For the text-containing cell, return its midpoint in (X, Y) coordinate format. 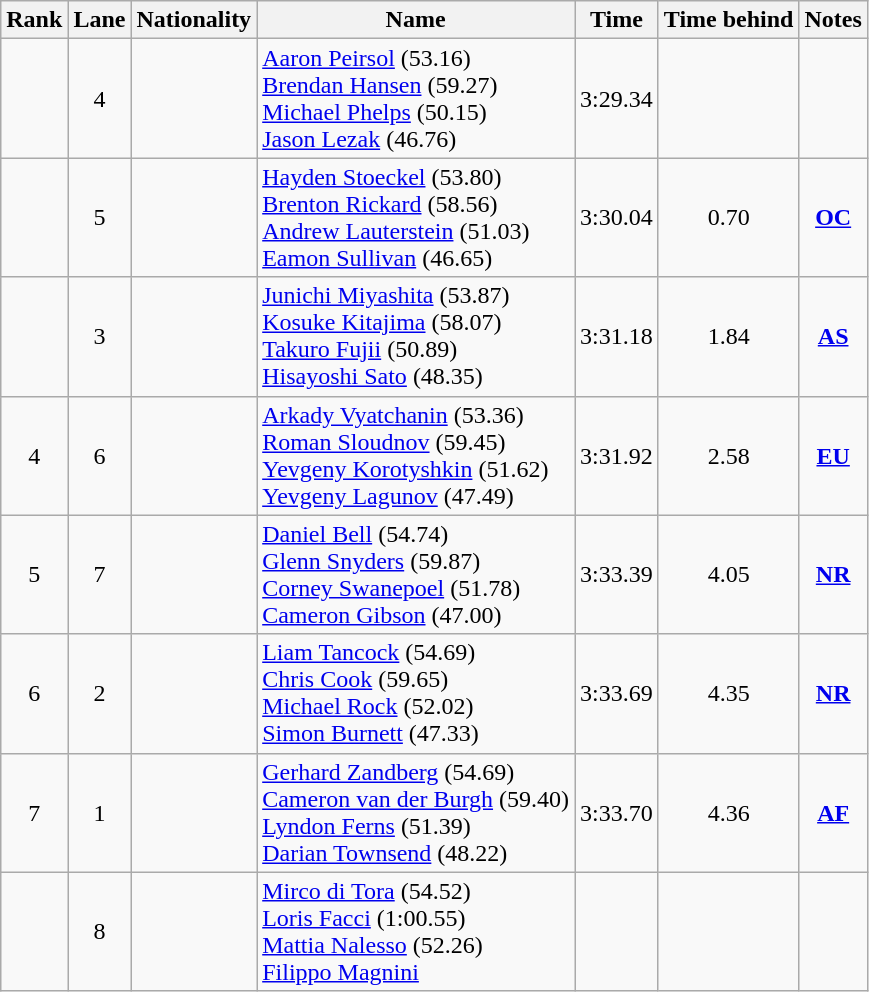
8 (100, 932)
Time behind (728, 20)
Hayden Stoeckel (53.80) Brenton Rickard (58.56) Andrew Lauterstein (51.03) Eamon Sullivan (46.65) (416, 218)
1.84 (728, 336)
3:31.18 (617, 336)
3 (100, 336)
Time (617, 20)
Lane (100, 20)
OC (833, 218)
2 (100, 694)
AS (833, 336)
EU (833, 456)
Rank (34, 20)
2.58 (728, 456)
3:33.69 (617, 694)
Notes (833, 20)
AF (833, 812)
3:33.70 (617, 812)
Daniel Bell (54.74) Glenn Snyders (59.87) Corney Swanepoel (51.78) Cameron Gibson (47.00) (416, 574)
Mirco di Tora (54.52) Loris Facci (1:00.55) Mattia Nalesso (52.26) Filippo Magnini (416, 932)
4.36 (728, 812)
Gerhard Zandberg (54.69) Cameron van der Burgh (59.40) Lyndon Ferns (51.39) Darian Townsend (48.22) (416, 812)
3:31.92 (617, 456)
3:33.39 (617, 574)
4.05 (728, 574)
4.35 (728, 694)
3:29.34 (617, 98)
Liam Tancock (54.69) Chris Cook (59.65) Michael Rock (52.02) Simon Burnett (47.33) (416, 694)
Nationality (194, 20)
Name (416, 20)
3:30.04 (617, 218)
0.70 (728, 218)
Arkady Vyatchanin (53.36) Roman Sloudnov (59.45) Yevgeny Korotyshkin (51.62) Yevgeny Lagunov (47.49) (416, 456)
1 (100, 812)
Aaron Peirsol (53.16) Brendan Hansen (59.27) Michael Phelps (50.15) Jason Lezak (46.76) (416, 98)
Junichi Miyashita (53.87) Kosuke Kitajima (58.07) Takuro Fujii (50.89) Hisayoshi Sato (48.35) (416, 336)
